Detect which cell encompasses the target text, then output its [x, y] center coordinate. 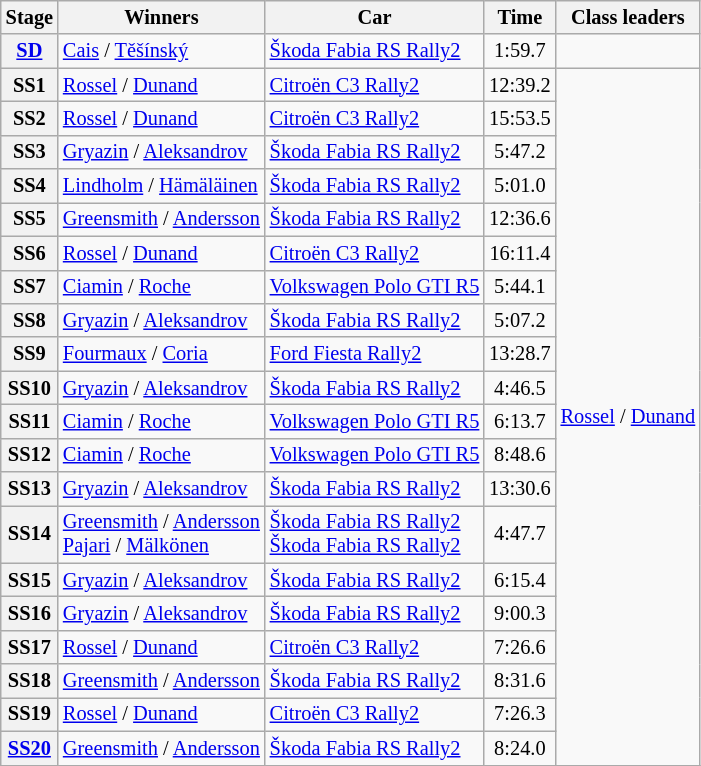
6:13.7 [520, 421]
Cais / Těšínský [162, 51]
SS11 [30, 421]
SS6 [30, 253]
Lindholm / Hämäläinen [162, 186]
Fourmaux / Coria [162, 354]
13:30.6 [520, 489]
SS12 [30, 455]
SS16 [30, 613]
SS7 [30, 287]
15:53.5 [520, 118]
SS18 [30, 681]
SS13 [30, 489]
SS5 [30, 219]
SS14 [30, 534]
SS17 [30, 647]
Greensmith / Andersson Pajari / Mälkönen [162, 534]
Class leaders [628, 17]
SS9 [30, 354]
Stage [30, 17]
SS19 [30, 714]
12:36.6 [520, 219]
8:24.0 [520, 748]
SS1 [30, 85]
5:47.2 [520, 152]
7:26.6 [520, 647]
5:07.2 [520, 320]
SS2 [30, 118]
SS15 [30, 580]
SS3 [30, 152]
6:15.4 [520, 580]
SS10 [30, 388]
8:31.6 [520, 681]
5:01.0 [520, 186]
8:48.6 [520, 455]
SD [30, 51]
Car [374, 17]
SS4 [30, 186]
SS20 [30, 748]
12:39.2 [520, 85]
13:28.7 [520, 354]
1:59.7 [520, 51]
SS8 [30, 320]
5:44.1 [520, 287]
Ford Fiesta Rally2 [374, 354]
Škoda Fabia RS Rally2Škoda Fabia RS Rally2 [374, 534]
4:46.5 [520, 388]
7:26.3 [520, 714]
4:47.7 [520, 534]
16:11.4 [520, 253]
Winners [162, 17]
9:00.3 [520, 613]
Time [520, 17]
